Locate the cell with the specified text and output its [X, Y] center coordinate. 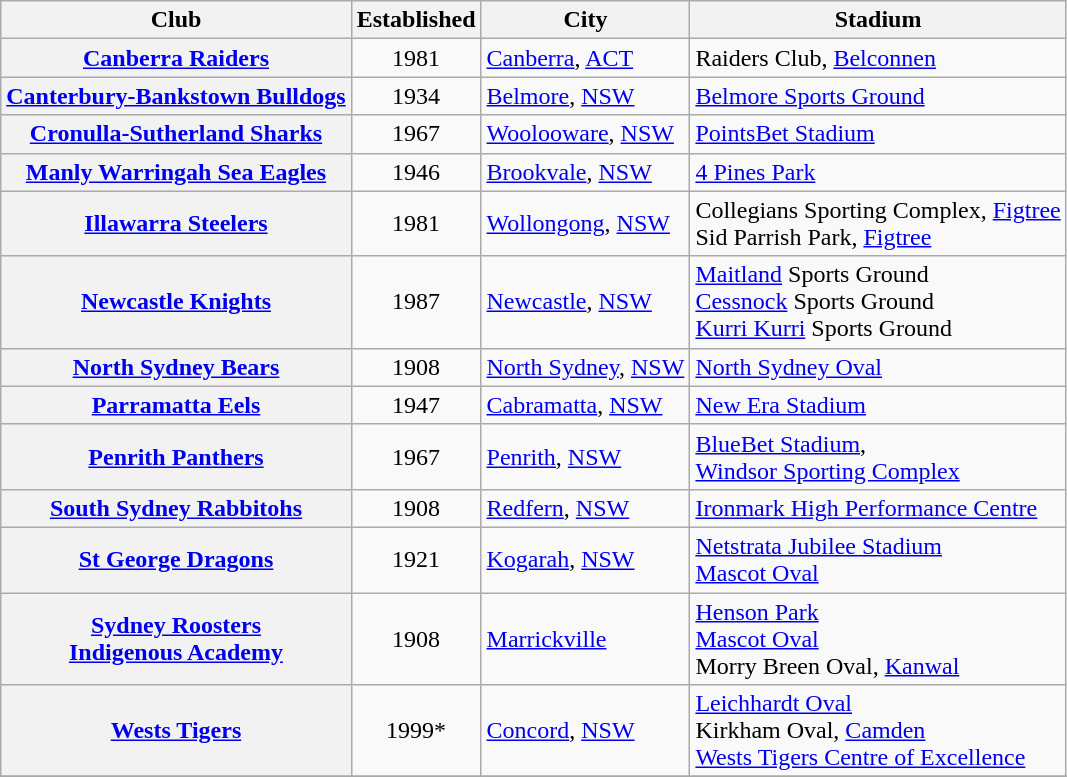
1987 [416, 302]
New Era Stadium [878, 405]
Maitland Sports Ground Cessnock Sports Ground Kurri Kurri Sports Ground [878, 302]
North Sydney, NSW [586, 367]
North Sydney Bears [176, 367]
Wollongong, NSW [586, 224]
Canberra Raiders [176, 58]
Penrith, NSW [586, 456]
Wests Tigers [176, 731]
Manly Warringah Sea Eagles [176, 172]
1921 [416, 560]
1934 [416, 96]
Newcastle Knights [176, 302]
Penrith Panthers [176, 456]
Brookvale, NSW [586, 172]
Cabramatta, NSW [586, 405]
Established [416, 20]
Club [176, 20]
Henson Park Mascot Oval Morry Breen Oval, Kanwal [878, 638]
Stadium [878, 20]
Sydney Roosters Indigenous Academy [176, 638]
1999* [416, 731]
South Sydney Rabbitohs [176, 508]
Ironmark High Performance Centre [878, 508]
Collegians Sporting Complex, Figtree Sid Parrish Park, Figtree [878, 224]
Woolooware, NSW [586, 134]
1947 [416, 405]
Belmore, NSW [586, 96]
1946 [416, 172]
Redfern, NSW [586, 508]
Illawarra Steelers [176, 224]
Canberra, ACT [586, 58]
Kogarah, NSW [586, 560]
Newcastle, NSW [586, 302]
BlueBet Stadium, Windsor Sporting Complex [878, 456]
City [586, 20]
Canterbury-Bankstown Bulldogs [176, 96]
4 Pines Park [878, 172]
Netstrata Jubilee Stadium Mascot Oval [878, 560]
Parramatta Eels [176, 405]
Marrickville [586, 638]
Raiders Club, Belconnen [878, 58]
Belmore Sports Ground [878, 96]
Leichhardt Oval Kirkham Oval, Camden Wests Tigers Centre of Excellence [878, 731]
Cronulla-Sutherland Sharks [176, 134]
PointsBet Stadium [878, 134]
North Sydney Oval [878, 367]
Concord, NSW [586, 731]
St George Dragons [176, 560]
